Detect which cell encompasses the target text, then output its [X, Y] center coordinate. 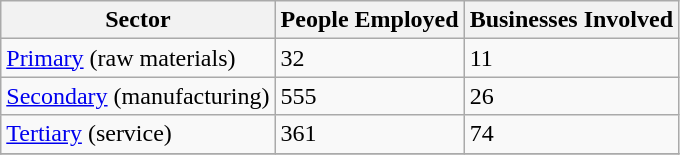
Primary (raw materials) [138, 58]
Tertiary (service) [138, 134]
555 [370, 96]
Businesses Involved [571, 20]
People Employed [370, 20]
11 [571, 58]
74 [571, 134]
32 [370, 58]
26 [571, 96]
Secondary (manufacturing) [138, 96]
361 [370, 134]
Sector [138, 20]
